Return [X, Y] of the center of cell containing provided text 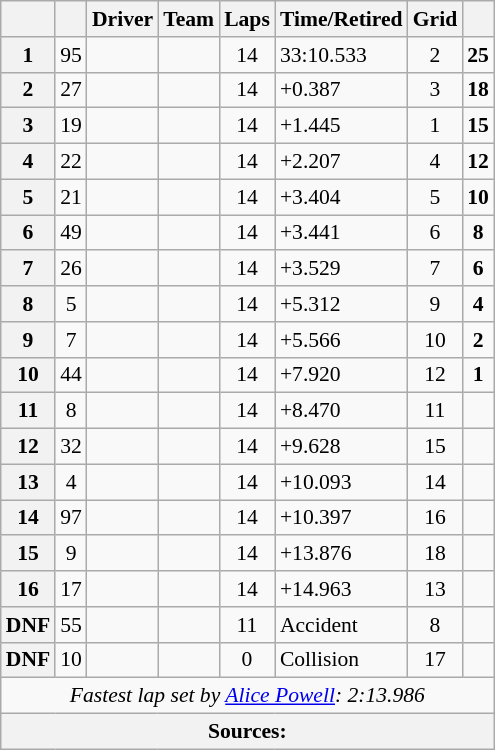
Collision [342, 660]
19 [71, 126]
Laps [247, 19]
Driver [122, 19]
+7.920 [342, 375]
97 [71, 518]
+2.207 [342, 162]
+3.441 [342, 233]
Accident [342, 625]
+0.387 [342, 90]
Fastest lap set by Alice Powell: 2:13.986 [248, 696]
+9.628 [342, 447]
+10.397 [342, 518]
+5.312 [342, 304]
0 [247, 660]
Time/Retired [342, 19]
21 [71, 197]
44 [71, 375]
32 [71, 447]
+8.470 [342, 411]
+14.963 [342, 589]
26 [71, 269]
25 [478, 55]
49 [71, 233]
Team [188, 19]
+3.404 [342, 197]
55 [71, 625]
+13.876 [342, 554]
22 [71, 162]
+10.093 [342, 482]
Grid [436, 19]
Sources: [248, 732]
+3.529 [342, 269]
+1.445 [342, 126]
+5.566 [342, 340]
33:10.533 [342, 55]
95 [71, 55]
27 [71, 90]
